Find where the given text appears and provide that cell's center as (x, y) coordinate. 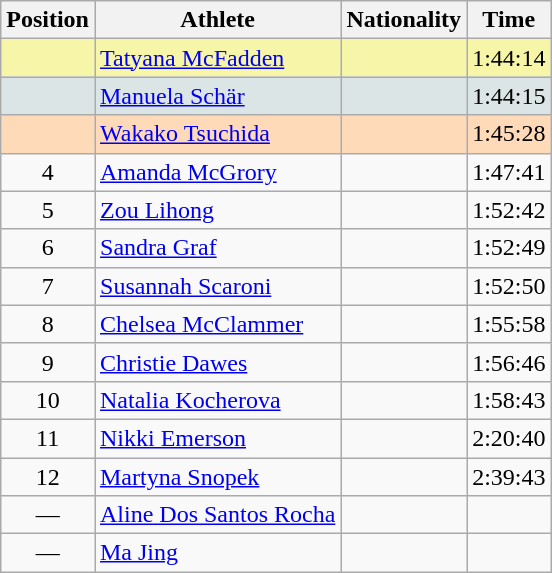
6 (48, 248)
8 (48, 324)
4 (48, 172)
Nikki Emerson (217, 438)
2:39:43 (509, 477)
Tatyana McFadden (217, 58)
Nationality (404, 20)
1:58:43 (509, 400)
7 (48, 286)
Athlete (217, 20)
Wakako Tsuchida (217, 134)
10 (48, 400)
1:52:42 (509, 210)
Zou Lihong (217, 210)
5 (48, 210)
1:44:14 (509, 58)
1:44:15 (509, 96)
Christie Dawes (217, 362)
Sandra Graf (217, 248)
Natalia Kocherova (217, 400)
Susannah Scaroni (217, 286)
1:52:49 (509, 248)
9 (48, 362)
1:52:50 (509, 286)
1:55:58 (509, 324)
1:45:28 (509, 134)
2:20:40 (509, 438)
Aline Dos Santos Rocha (217, 515)
11 (48, 438)
Manuela Schär (217, 96)
Time (509, 20)
12 (48, 477)
Chelsea McClammer (217, 324)
Position (48, 20)
Amanda McGrory (217, 172)
Ma Jing (217, 553)
1:56:46 (509, 362)
Martyna Snopek (217, 477)
1:47:41 (509, 172)
